Provide the (x, y) coordinate of the cell's center where the given text is located.  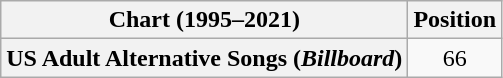
US Adult Alternative Songs (Billboard) (204, 58)
Position (455, 20)
Chart (1995–2021) (204, 20)
66 (455, 58)
